Locate the cell with the specified text and output its (x, y) center coordinate. 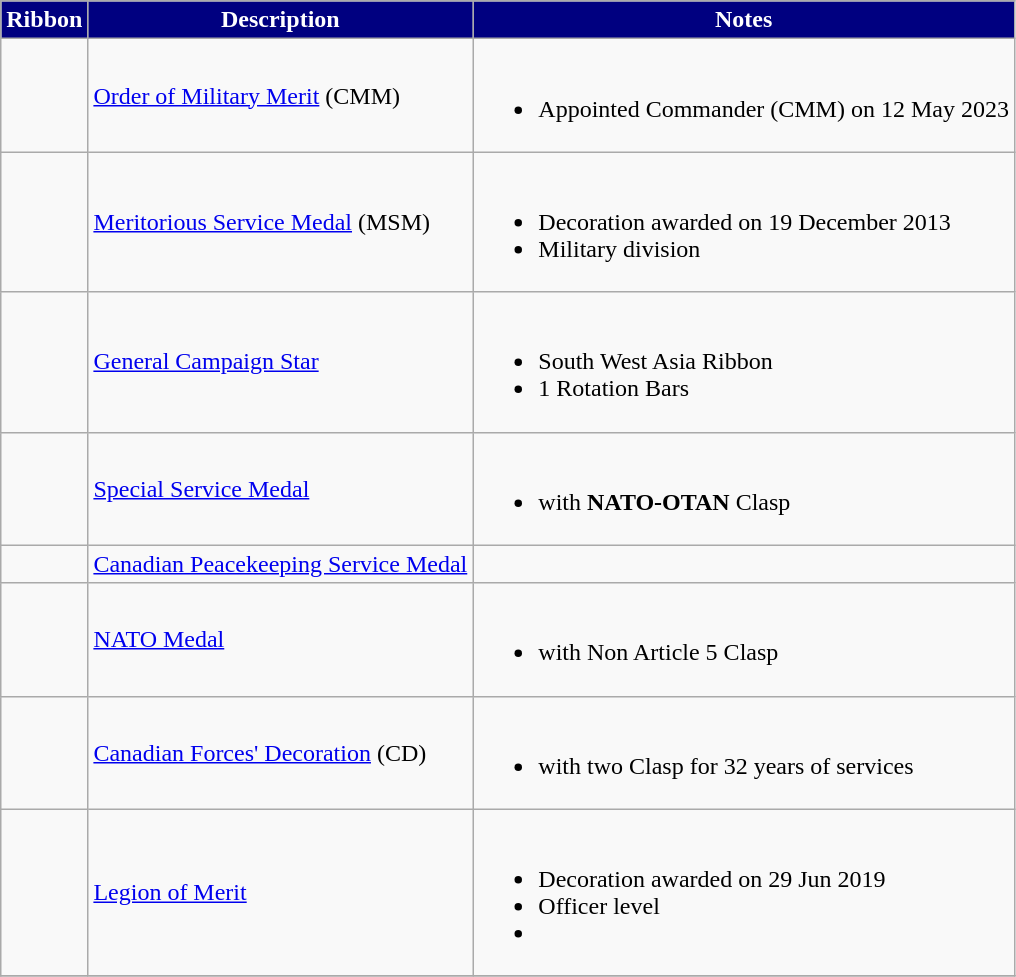
Notes (744, 20)
Canadian Peacekeeping Service Medal (280, 564)
Appointed Commander (CMM) on 12 May 2023 (744, 96)
Meritorious Service Medal (MSM) (280, 222)
South West Asia Ribbon1 Rotation Bars (744, 362)
Canadian Forces' Decoration (CD) (280, 752)
with two Clasp for 32 years of services (744, 752)
Ribbon (44, 20)
Special Service Medal (280, 488)
with Non Article 5 Clasp (744, 640)
Legion of Merit (280, 892)
with NATO-OTAN Clasp (744, 488)
Description (280, 20)
Decoration awarded on 19 December 2013Military division (744, 222)
General Campaign Star (280, 362)
Decoration awarded on 29 Jun 2019 Officer level (744, 892)
NATO Medal (280, 640)
Order of Military Merit (CMM) (280, 96)
